Return the (X, Y) coordinate for the center point of the cell that contains the specified text.  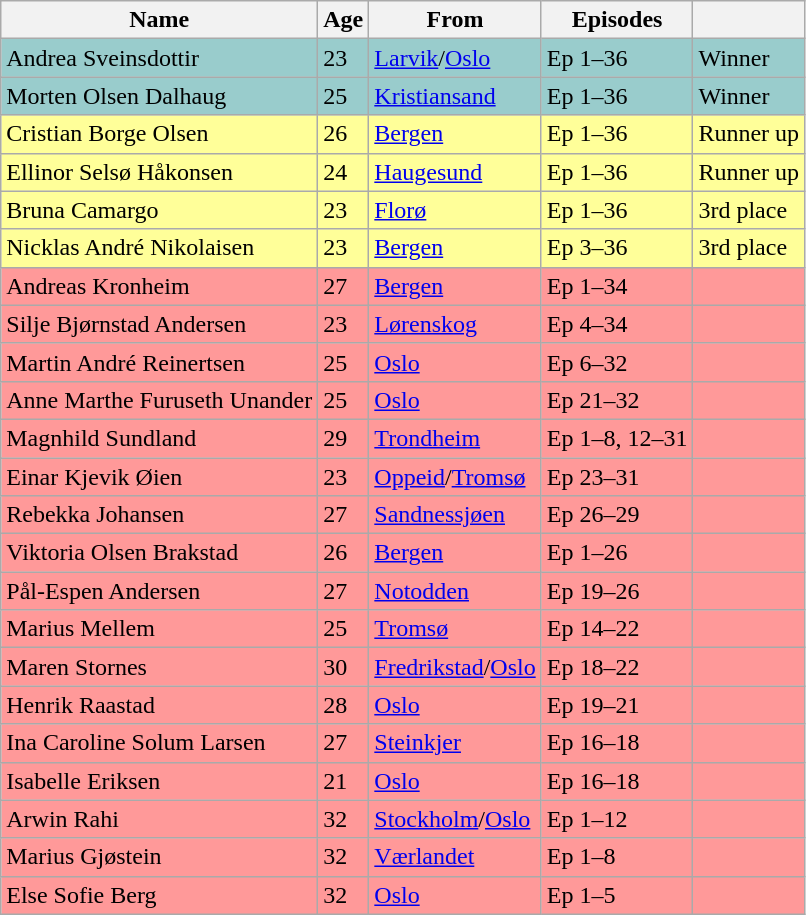
Lørenskog (455, 324)
Viktoria Olsen Brakstad (160, 553)
Else Sofie Berg (160, 895)
Magnhild Sundland (160, 438)
29 (344, 438)
Henrik Raastad (160, 705)
Ina Caroline Solum Larsen (160, 743)
Einar Kjevik Øien (160, 477)
Episodes (617, 20)
Ep 1–5 (617, 895)
Marius Gjøstein (160, 857)
Notodden (455, 591)
Trondheim (455, 438)
Tromsø (455, 629)
Silje Bjørnstad Andersen (160, 324)
Ep 21–32 (617, 400)
Ep 4–34 (617, 324)
Steinkjer (455, 743)
Anne Marthe Furuseth Unander (160, 400)
Isabelle Eriksen (160, 781)
Larvik/Oslo (455, 58)
Morten Olsen Dalhaug (160, 96)
Age (344, 20)
Name (160, 20)
Oppeid/Tromsø (455, 477)
Ep 1–12 (617, 819)
Andreas Kronheim (160, 286)
30 (344, 667)
Ep 26–29 (617, 515)
Ep 23–31 (617, 477)
From (455, 20)
Bruna Camargo (160, 210)
Ep 1–8 (617, 857)
Fredrikstad/Oslo (455, 667)
Cristian Borge Olsen (160, 134)
Ep 6–32 (617, 362)
24 (344, 172)
Maren Stornes (160, 667)
Ep 1–8, 12–31 (617, 438)
Ep 14–22 (617, 629)
Kristiansand (455, 96)
Pål-Espen Andersen (160, 591)
Nicklas André Nikolaisen (160, 248)
Marius Mellem (160, 629)
28 (344, 705)
Ellinor Selsø Håkonsen (160, 172)
Stockholm/Oslo (455, 819)
Ep 18–22 (617, 667)
Andrea Sveinsdottir (160, 58)
Haugesund (455, 172)
Ep 1–26 (617, 553)
Værlandet (455, 857)
Martin André Reinertsen (160, 362)
21 (344, 781)
Ep 19–21 (617, 705)
Florø (455, 210)
Ep 3–36 (617, 248)
Arwin Rahi (160, 819)
Ep 1–34 (617, 286)
Ep 19–26 (617, 591)
Rebekka Johansen (160, 515)
Sandnessjøen (455, 515)
